Provide the [X, Y] coordinate of the cell's center where the given text is located.  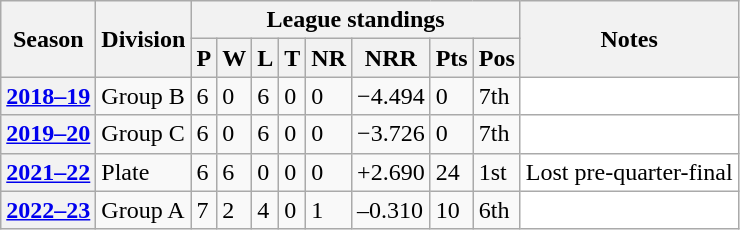
Pts [452, 58]
2021–22 [48, 172]
Season [48, 39]
+2.690 [392, 172]
Group A [144, 210]
Plate [144, 172]
2022–23 [48, 210]
W [234, 58]
Lost pre-quarter-final [629, 172]
10 [452, 210]
–0.310 [392, 210]
Group B [144, 96]
T [292, 58]
League standings [356, 20]
Group C [144, 134]
NRR [392, 58]
Division [144, 39]
L [266, 58]
2019–20 [48, 134]
7 [204, 210]
4 [266, 210]
Pos [496, 58]
−4.494 [392, 96]
−3.726 [392, 134]
2018–19 [48, 96]
6th [496, 210]
2 [234, 210]
24 [452, 172]
1st [496, 172]
NR [329, 58]
1 [329, 210]
Notes [629, 39]
P [204, 58]
